Pinpoint the cell where the given text exists, returning its (X, Y) midpoint coordinate. 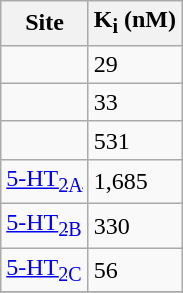
5-HT2B (44, 226)
29 (134, 64)
5-HT2C (44, 270)
33 (134, 102)
5-HT2A (44, 181)
1,685 (134, 181)
56 (134, 270)
330 (134, 226)
Ki (nM) (134, 23)
Site (44, 23)
531 (134, 140)
